Extract the (X, Y) coordinate from the center of the cell holding the provided text.  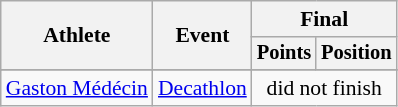
Event (202, 36)
Gaston Médécin (77, 88)
Points (284, 54)
did not finish (324, 88)
Position (356, 54)
Decathlon (202, 88)
Final (324, 19)
Athlete (77, 36)
